Return [X, Y] of the center of cell containing provided text 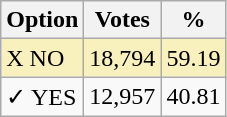
40.81 [194, 97]
12,957 [122, 97]
% [194, 20]
18,794 [122, 58]
✓ YES [42, 97]
59.19 [194, 58]
Option [42, 20]
X NO [42, 58]
Votes [122, 20]
